Determine the [x, y] coordinate at the center of the cell enclosing the given text.  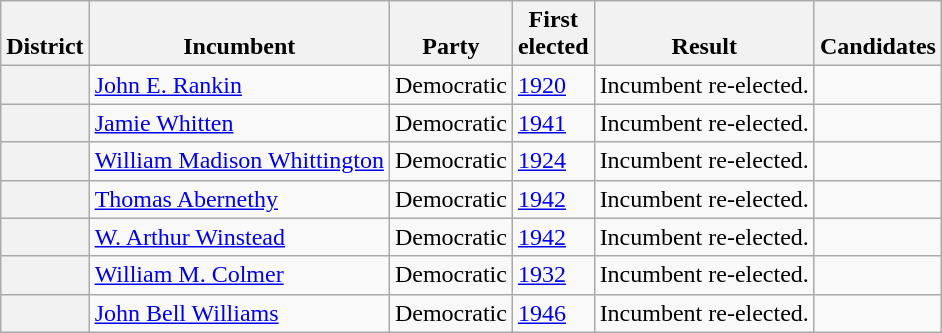
John Bell Williams [239, 313]
Thomas Abernethy [239, 199]
1932 [553, 275]
1946 [553, 313]
Jamie Whitten [239, 123]
Incumbent [239, 34]
William Madison Whittington [239, 161]
W. Arthur Winstead [239, 237]
1941 [553, 123]
1920 [553, 85]
John E. Rankin [239, 85]
Firstelected [553, 34]
Party [450, 34]
William M. Colmer [239, 275]
District [45, 34]
Result [704, 34]
Candidates [878, 34]
1924 [553, 161]
